Determine the [X, Y] coordinate at the center of the cell enclosing the given text.  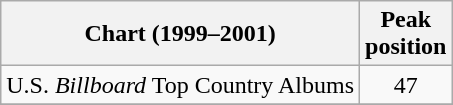
Peakposition [406, 34]
Chart (1999–2001) [180, 34]
U.S. Billboard Top Country Albums [180, 85]
47 [406, 85]
